For the text-containing cell, return its midpoint in [x, y] coordinate format. 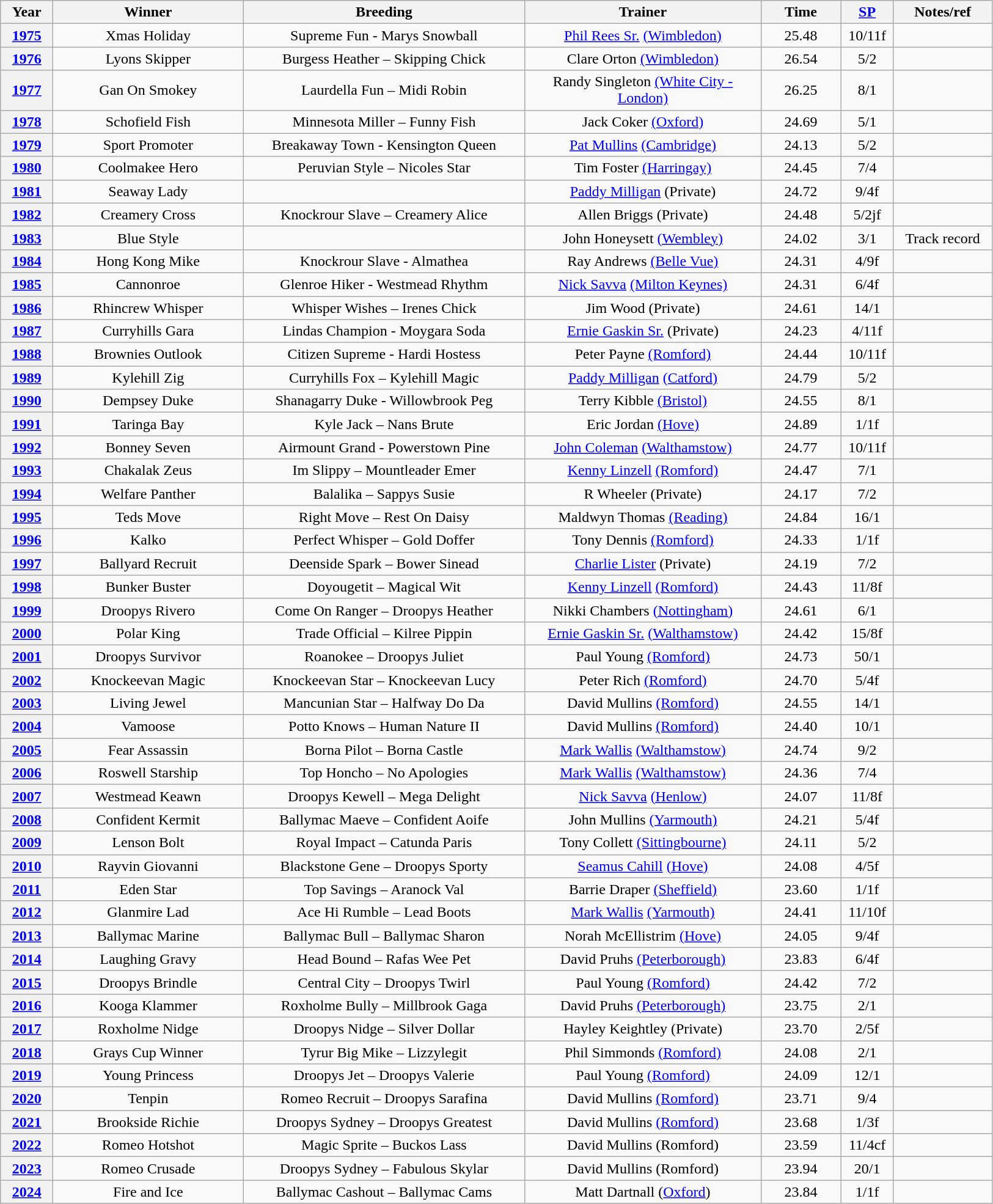
2001 [27, 656]
2012 [27, 912]
Rhincrew Whisper [148, 307]
Roxholme Bully – Millbrook Gaga [384, 1005]
Polar King [148, 633]
24.02 [801, 238]
Tony Collett (Sittingbourne) [643, 843]
Kalko [148, 540]
1977 [27, 90]
Head Bound – Rafas Wee Pet [384, 959]
Citizen Supreme - Hardi Hostess [384, 354]
Brownies Outlook [148, 354]
1991 [27, 424]
Knockrour Slave – Creamery Alice [384, 215]
2002 [27, 680]
24.09 [801, 1076]
Mark Wallis (Yarmouth) [643, 912]
Central City – Droopys Twirl [384, 982]
Pat Mullins (Cambridge) [643, 145]
24.40 [801, 727]
24.70 [801, 680]
Track record [942, 238]
Tim Foster (Harringay) [643, 168]
2016 [27, 1005]
Paddy Milligan (Catford) [643, 378]
1976 [27, 59]
24.73 [801, 656]
Balalika – Sappys Susie [384, 494]
Curryhills Fox – Kylehill Magic [384, 378]
Laughing Gravy [148, 959]
Hayley Keightley (Private) [643, 1029]
24.77 [801, 447]
Droopys Jet – Droopys Valerie [384, 1076]
Laurdella Fun – Midi Robin [384, 90]
Charlie Lister (Private) [643, 563]
Ernie Gaskin Sr. (Walthamstow) [643, 633]
6/1 [867, 610]
23.60 [801, 889]
24.79 [801, 378]
Peter Payne (Romford) [643, 354]
1978 [27, 122]
1987 [27, 331]
Norah McEllistrim (Hove) [643, 936]
Borna Pilot – Borna Castle [384, 750]
2008 [27, 820]
Kyle Jack – Nans Brute [384, 424]
1992 [27, 447]
Droopys Rivero [148, 610]
2004 [27, 727]
24.21 [801, 820]
Magic Sprite – Buckos Lass [384, 1145]
Eden Star [148, 889]
Tony Dennis (Romford) [643, 540]
Fire and Ice [148, 1192]
2/5f [867, 1029]
Peter Rich (Romford) [643, 680]
24.19 [801, 563]
Eric Jordan (Hove) [643, 424]
Roanokee – Droopys Juliet [384, 656]
2022 [27, 1145]
Breeding [384, 12]
Lenson Bolt [148, 843]
26.54 [801, 59]
5/1 [867, 122]
24.23 [801, 331]
23.94 [801, 1169]
Fear Assassin [148, 750]
2009 [27, 843]
Cannonroe [148, 284]
Blackstone Gene – Droopys Sporty [384, 866]
Burgess Heather – Skipping Chick [384, 59]
Romeo Recruit – Droopys Sarafina [384, 1099]
24.84 [801, 517]
1980 [27, 168]
24.43 [801, 587]
23.83 [801, 959]
9/2 [867, 750]
50/1 [867, 656]
Doyougetit – Magical Wit [384, 587]
24.48 [801, 215]
Airmount Grand - Powerstown Pine [384, 447]
24.44 [801, 354]
Allen Briggs (Private) [643, 215]
Im Slippy – Mountleader Emer [384, 471]
Glanmire Lad [148, 912]
24.36 [801, 773]
Rayvin Giovanni [148, 866]
24.13 [801, 145]
11/10f [867, 912]
2005 [27, 750]
Clare Orton (Wimbledon) [643, 59]
Kylehill Zig [148, 378]
24.11 [801, 843]
Droopys Survivor [148, 656]
Winner [148, 12]
Right Move – Rest On Daisy [384, 517]
23.59 [801, 1145]
Roxholme Nidge [148, 1029]
Westmead Keawn [148, 796]
Shanagarry Duke - Willowbrook Peg [384, 401]
23.75 [801, 1005]
25.48 [801, 35]
Romeo Hotshot [148, 1145]
Potto Knows – Human Nature II [384, 727]
2017 [27, 1029]
Confident Kermit [148, 820]
1986 [27, 307]
Come On Ranger – Droopys Heather [384, 610]
Ballymac Cashout – Ballymac Cams [384, 1192]
Top Honcho – No Apologies [384, 773]
Randy Singleton (White City - London) [643, 90]
1999 [27, 610]
Droopys Kewell – Mega Delight [384, 796]
Droopys Sydney – Fabulous Skylar [384, 1169]
24.17 [801, 494]
Ace Hi Rumble – Lead Boots [384, 912]
5/2jf [867, 215]
24.89 [801, 424]
1997 [27, 563]
Brookside Richie [148, 1122]
John Mullins (Yarmouth) [643, 820]
Top Savings – Aranock Val [384, 889]
2011 [27, 889]
Chakalak Zeus [148, 471]
1990 [27, 401]
Dempsey Duke [148, 401]
Gan On Smokey [148, 90]
24.47 [801, 471]
Living Jewel [148, 703]
Kooga Klammer [148, 1005]
2006 [27, 773]
Lindas Champion - Moygara Soda [384, 331]
Grays Cup Winner [148, 1052]
2019 [27, 1076]
Schofield Fish [148, 122]
1981 [27, 191]
2000 [27, 633]
Curryhills Gara [148, 331]
Knockrour Slave - Almathea [384, 261]
Knockeevan Star – Knockeevan Lucy [384, 680]
24.45 [801, 168]
Droopys Brindle [148, 982]
Trade Official – Kilree Pippin [384, 633]
Jack Coker (Oxford) [643, 122]
Mancunian Star – Halfway Do Da [384, 703]
Ballymac Marine [148, 936]
Bunker Buster [148, 587]
Maldwyn Thomas (Reading) [643, 517]
1989 [27, 378]
Ballymac Bull – Ballymac Sharon [384, 936]
1998 [27, 587]
26.25 [801, 90]
Royal Impact – Catunda Paris [384, 843]
1994 [27, 494]
Young Princess [148, 1076]
24.33 [801, 540]
Nick Savva (Milton Keynes) [643, 284]
20/1 [867, 1169]
2023 [27, 1169]
Knockeevan Magic [148, 680]
24.05 [801, 936]
Whisper Wishes – Irenes Chick [384, 307]
Vamoose [148, 727]
11/4cf [867, 1145]
23.71 [801, 1099]
2010 [27, 866]
Hong Kong Mike [148, 261]
1979 [27, 145]
2018 [27, 1052]
Ballyard Recruit [148, 563]
Deenside Spark – Bower Sinead [384, 563]
4/5f [867, 866]
7/1 [867, 471]
23.70 [801, 1029]
12/1 [867, 1076]
Breakaway Town - Kensington Queen [384, 145]
1984 [27, 261]
Blue Style [148, 238]
1993 [27, 471]
1982 [27, 215]
Barrie Draper (Sheffield) [643, 889]
Perfect Whisper – Gold Doffer [384, 540]
Seaway Lady [148, 191]
Phil Rees Sr. (Wimbledon) [643, 35]
2024 [27, 1192]
Lyons Skipper [148, 59]
1985 [27, 284]
24.72 [801, 191]
1/3f [867, 1122]
Ray Andrews (Belle Vue) [643, 261]
Tenpin [148, 1099]
4/11f [867, 331]
Seamus Cahill (Hove) [643, 866]
Bonney Seven [148, 447]
R Wheeler (Private) [643, 494]
Roswell Starship [148, 773]
Jim Wood (Private) [643, 307]
Nick Savva (Henlow) [643, 796]
1996 [27, 540]
16/1 [867, 517]
2003 [27, 703]
Trainer [643, 12]
Welfare Panther [148, 494]
2021 [27, 1122]
2015 [27, 982]
John Coleman (Walthamstow) [643, 447]
Creamery Cross [148, 215]
Ballymac Maeve – Confident Aoife [384, 820]
4/9f [867, 261]
Xmas Holiday [148, 35]
Coolmakee Hero [148, 168]
2020 [27, 1099]
24.74 [801, 750]
John Honeysett (Wembley) [643, 238]
Romeo Crusade [148, 1169]
1995 [27, 517]
23.84 [801, 1192]
Time [801, 12]
Matt Dartnall (Oxford) [643, 1192]
1983 [27, 238]
1975 [27, 35]
Peruvian Style – Nicoles Star [384, 168]
2007 [27, 796]
15/8f [867, 633]
Terry Kibble (Bristol) [643, 401]
3/1 [867, 238]
Droopys Sydney – Droopys Greatest [384, 1122]
Year [27, 12]
Droopys Nidge – Silver Dollar [384, 1029]
Notes/ref [942, 12]
Teds Move [148, 517]
Sport Promoter [148, 145]
Tyrur Big Mike – Lizzylegit [384, 1052]
24.07 [801, 796]
1988 [27, 354]
24.69 [801, 122]
9/4 [867, 1099]
2013 [27, 936]
Minnesota Miller – Funny Fish [384, 122]
Glenroe Hiker - Westmead Rhythm [384, 284]
Supreme Fun - Marys Snowball [384, 35]
SP [867, 12]
Nikki Chambers (Nottingham) [643, 610]
23.68 [801, 1122]
Paddy Milligan (Private) [643, 191]
24.41 [801, 912]
Phil Simmonds (Romford) [643, 1052]
Ernie Gaskin Sr. (Private) [643, 331]
10/1 [867, 727]
Taringa Bay [148, 424]
2014 [27, 959]
